Scan for the cell matching the given text and deliver its [x, y] coordinate at center. 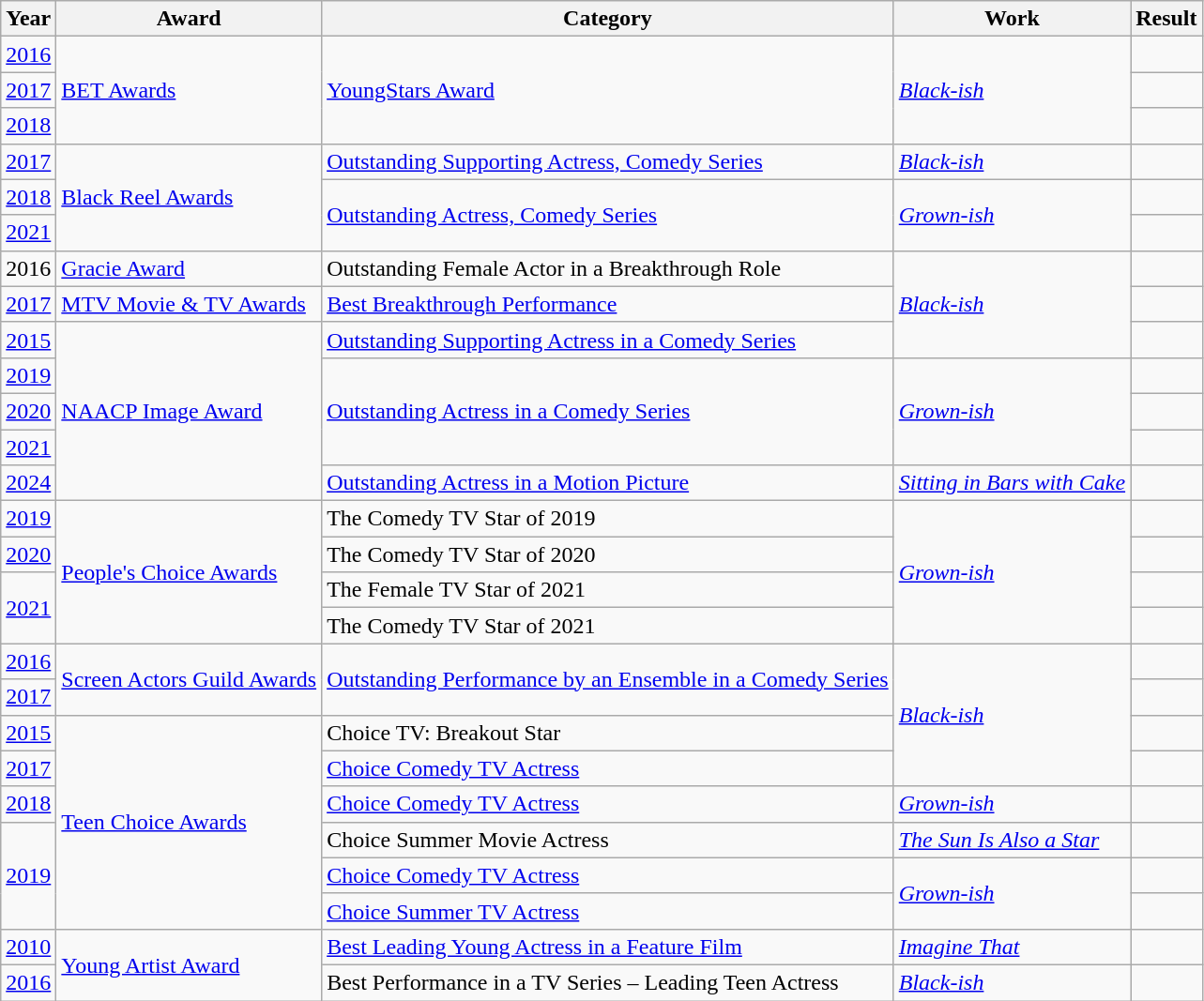
Category [608, 19]
Teen Choice Awards [190, 822]
People's Choice Awards [190, 572]
Imagine That [1012, 947]
Black Reel Awards [190, 197]
Outstanding Supporting Actress in a Comedy Series [608, 340]
Choice Summer TV Actress [608, 911]
Screen Actors Guild Awards [190, 679]
The Sun Is Also a Star [1012, 840]
2010 [28, 947]
2024 [28, 483]
Work [1012, 19]
Outstanding Actress in a Motion Picture [608, 483]
MTV Movie & TV Awards [190, 304]
The Comedy TV Star of 2020 [608, 554]
Sitting in Bars with Cake [1012, 483]
Year [28, 19]
Best Breakthrough Performance [608, 304]
Young Artist Award [190, 964]
The Female TV Star of 2021 [608, 590]
NAACP Image Award [190, 411]
Result [1166, 19]
The Comedy TV Star of 2021 [608, 626]
Best Performance in a TV Series – Leading Teen Actress [608, 982]
BET Awards [190, 90]
Award [190, 19]
Choice Summer Movie Actress [608, 840]
Outstanding Female Actor in a Breakthrough Role [608, 268]
Outstanding Supporting Actress, Comedy Series [608, 161]
Choice TV: Breakout Star [608, 733]
Outstanding Actress, Comedy Series [608, 215]
The Comedy TV Star of 2019 [608, 519]
Gracie Award [190, 268]
Outstanding Performance by an Ensemble in a Comedy Series [608, 679]
Outstanding Actress in a Comedy Series [608, 411]
Best Leading Young Actress in a Feature Film [608, 947]
YoungStars Award [608, 90]
